Locate the cell with the specified text and output its (X, Y) center coordinate. 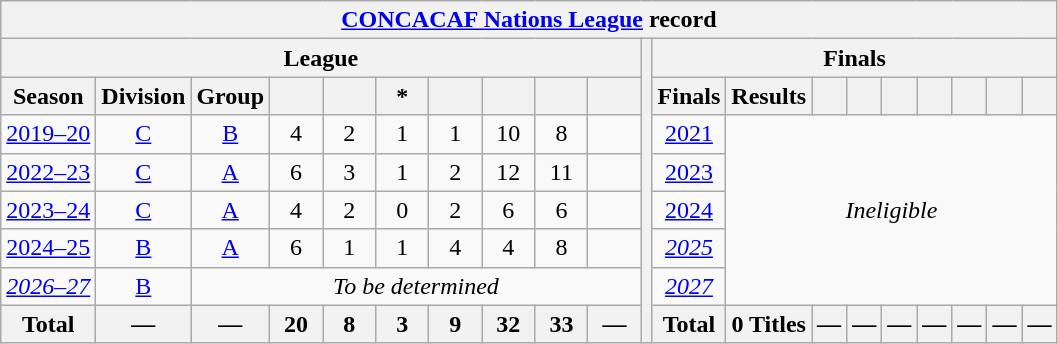
CONCACAF Nations League record (529, 20)
2023–24 (48, 210)
Ineligible (892, 210)
2019–20 (48, 134)
2024–25 (48, 248)
To be determined (416, 286)
Season (48, 96)
Group (230, 96)
0 (402, 210)
2024 (689, 210)
33 (562, 324)
12 (508, 172)
9 (456, 324)
League (321, 58)
* (402, 96)
0 Titles (769, 324)
2027 (689, 286)
Division (144, 96)
20 (296, 324)
2023 (689, 172)
Results (769, 96)
11 (562, 172)
32 (508, 324)
2026–27 (48, 286)
2021 (689, 134)
2022–23 (48, 172)
2025 (689, 248)
10 (508, 134)
